Find where the given text appears and provide that cell's center as [x, y] coordinate. 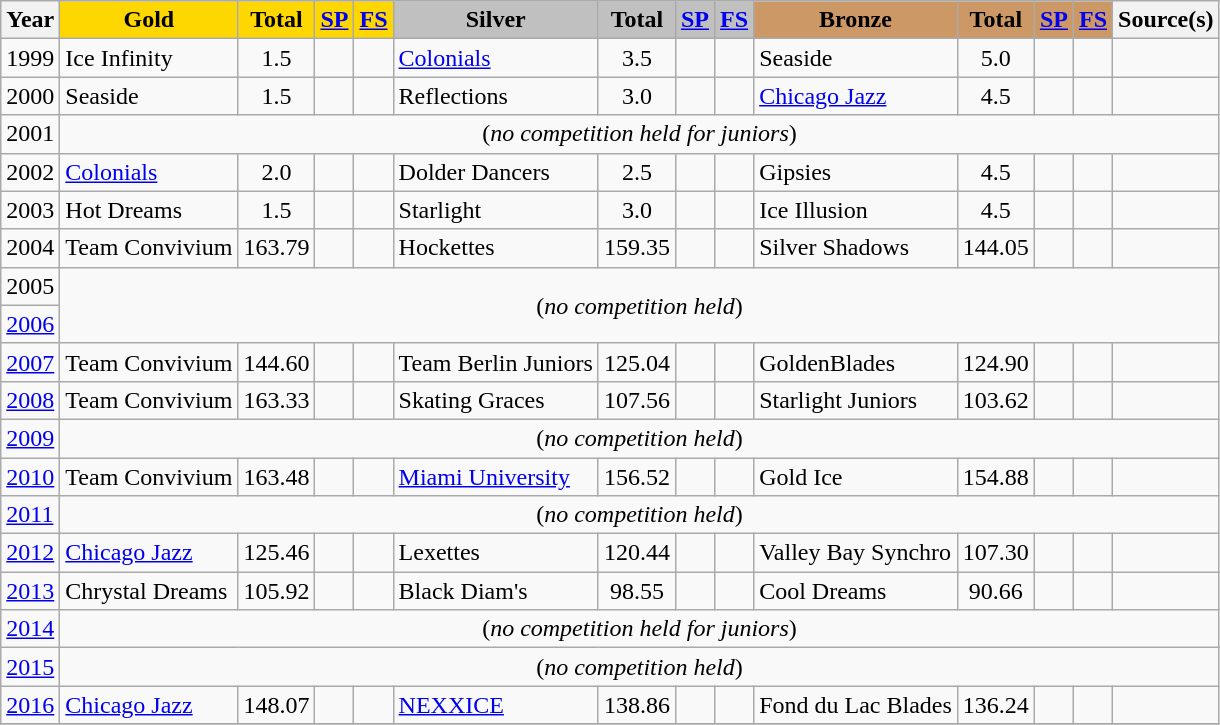
2007 [30, 362]
Lexettes [496, 553]
Reflections [496, 96]
138.86 [636, 705]
124.90 [996, 362]
163.79 [276, 248]
Skating Graces [496, 400]
2.0 [276, 172]
2008 [30, 400]
Bronze [856, 20]
2002 [30, 172]
Gipsies [856, 172]
2005 [30, 286]
1999 [30, 58]
Team Berlin Juniors [496, 362]
107.30 [996, 553]
144.05 [996, 248]
2000 [30, 96]
Cool Dreams [856, 591]
Hockettes [496, 248]
Ice Infinity [149, 58]
159.35 [636, 248]
136.24 [996, 705]
2016 [30, 705]
Gold [149, 20]
2013 [30, 591]
2009 [30, 438]
Chrystal Dreams [149, 591]
Source(s) [1166, 20]
2012 [30, 553]
98.55 [636, 591]
163.48 [276, 477]
Starlight [496, 210]
Ice Illusion [856, 210]
2006 [30, 324]
Gold Ice [856, 477]
163.33 [276, 400]
Fond du Lac Blades [856, 705]
2001 [30, 134]
Dolder Dancers [496, 172]
3.5 [636, 58]
2015 [30, 667]
105.92 [276, 591]
Miami University [496, 477]
Year [30, 20]
156.52 [636, 477]
120.44 [636, 553]
125.46 [276, 553]
Hot Dreams [149, 210]
103.62 [996, 400]
5.0 [996, 58]
2011 [30, 515]
154.88 [996, 477]
2004 [30, 248]
2003 [30, 210]
2010 [30, 477]
2014 [30, 629]
Starlight Juniors [856, 400]
107.56 [636, 400]
NEXXICE [496, 705]
144.60 [276, 362]
GoldenBlades [856, 362]
Silver Shadows [856, 248]
148.07 [276, 705]
Black Diam's [496, 591]
Valley Bay Synchro [856, 553]
90.66 [996, 591]
2.5 [636, 172]
Silver [496, 20]
125.04 [636, 362]
